Locate the cell with the specified text and output its [x, y] center coordinate. 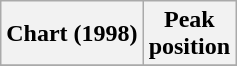
Chart (1998) [72, 34]
Peakposition [189, 34]
